Return the [X, Y] coordinate for the center point of the cell that contains the specified text.  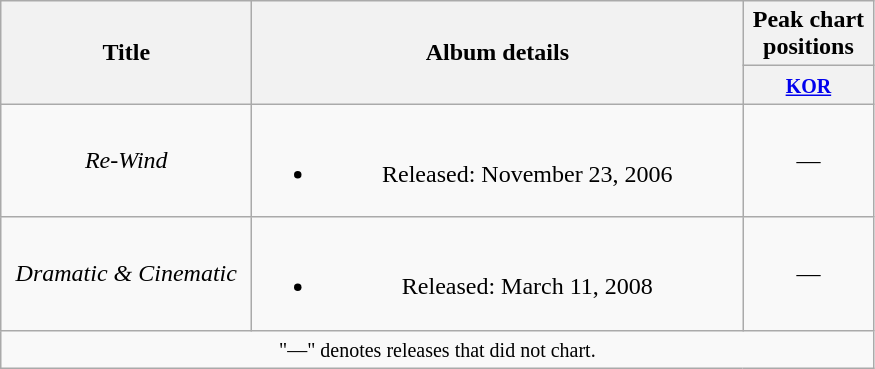
Album details [498, 52]
"—" denotes releases that did not chart. [438, 349]
KOR [808, 85]
Peak chart positions [808, 34]
Re-Wind [126, 160]
Released: March 11, 2008 [498, 274]
Dramatic & Cinematic [126, 274]
Title [126, 52]
Released: November 23, 2006 [498, 160]
